Scan for the cell matching the given text and deliver its [x, y] coordinate at center. 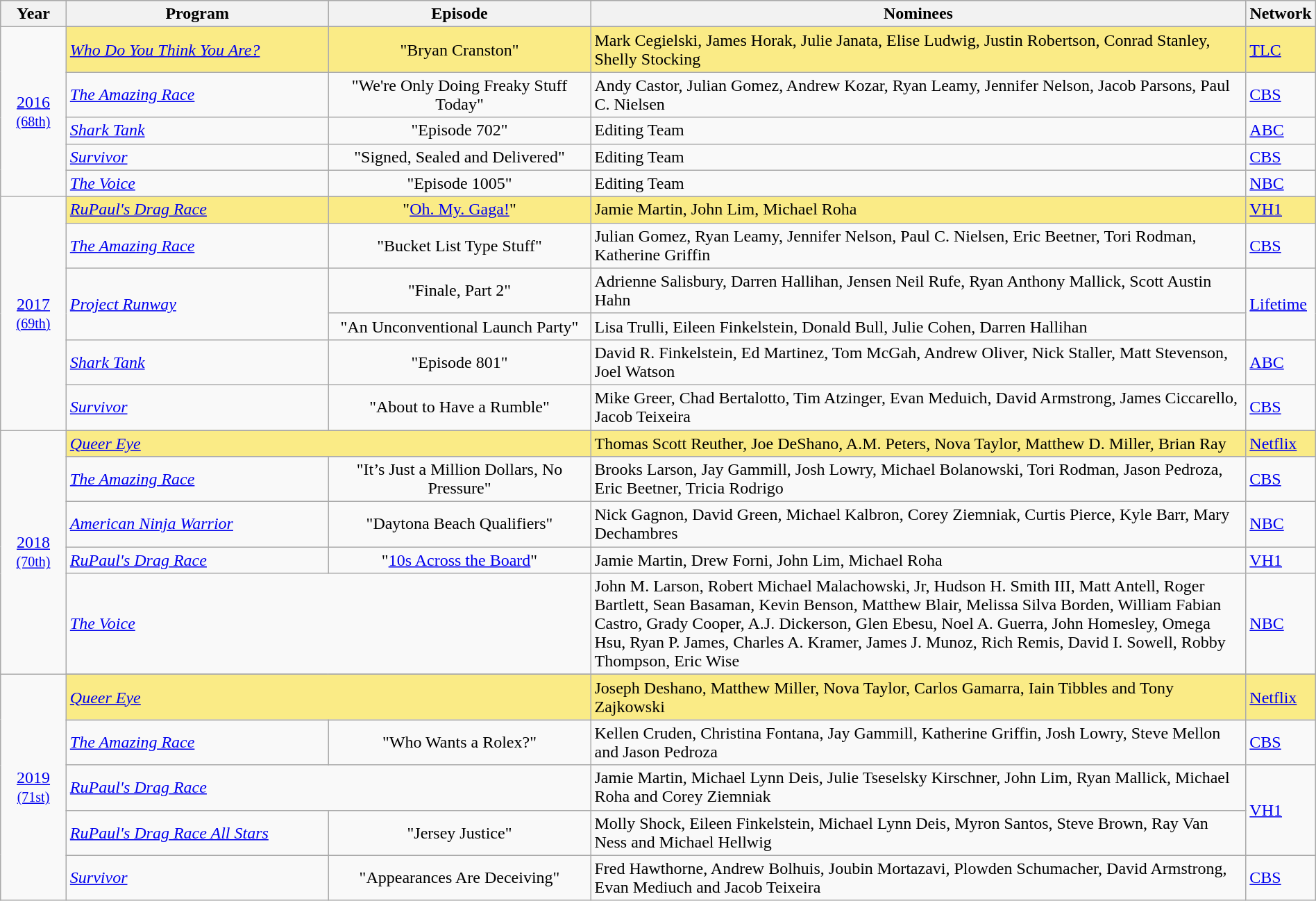
"Bryan Cranston" [459, 50]
"About to Have a Rumble" [459, 407]
Jamie Martin, Drew Forni, John Lim, Michael Roha [918, 560]
Network [1281, 14]
Molly Shock, Eileen Finkelstein, Michael Lynn Deis, Myron Santos, Steve Brown, Ray Van Ness and Michael Hellwig [918, 833]
RuPaul's Drag Race All Stars [197, 833]
"Episode 801" [459, 362]
"Oh. My. Gaga!" [459, 210]
2017(69th) [33, 313]
"Jersey Justice" [459, 833]
"Bucket List Type Stuff" [459, 246]
Mark Cegielski, James Horak, Julie Janata, Elise Ludwig, Justin Robertson, Conrad Stanley, Shelly Stocking [918, 50]
TLC [1281, 50]
Year [33, 14]
"An Unconventional Launch Party" [459, 326]
Who Do You Think You Are? [197, 50]
Adrienne Salisbury, Darren Hallihan, Jensen Neil Rufe, Ryan Anthony Mallick, Scott Austin Hahn [918, 290]
2018(70th) [33, 553]
Joseph Deshano, Matthew Miller, Nova Taylor, Carlos Gamarra, Iain Tibbles and Tony Zajkowski [918, 697]
Nominees [918, 14]
Kellen Cruden, Christina Fontana, Jay Gammill, Katherine Griffin, Josh Lowry, Steve Mellon and Jason Pedroza [918, 743]
David R. Finkelstein, Ed Martinez, Tom McGah, Andrew Oliver, Nick Staller, Matt Stevenson, Joel Watson [918, 362]
Lisa Trulli, Eileen Finkelstein, Donald Bull, Julie Cohen, Darren Hallihan [918, 326]
"Episode 702" [459, 130]
Jamie Martin, John Lim, Michael Roha [918, 210]
Julian Gomez, Ryan Leamy, Jennifer Nelson, Paul C. Nielsen, Eric Beetner, Tori Rodman, Katherine Griffin [918, 246]
Brooks Larson, Jay Gammill, Josh Lowry, Michael Bolanowski, Tori Rodman, Jason Pedroza, Eric Beetner, Tricia Rodrigo [918, 479]
Nick Gagnon, David Green, Michael Kalbron, Corey Ziemniak, Curtis Pierce, Kyle Barr, Mary Dechambres [918, 525]
"Finale, Part 2" [459, 290]
Episode [459, 14]
"Episode 1005" [459, 183]
"Daytona Beach Qualifiers" [459, 525]
Mike Greer, Chad Bertalotto, Tim Atzinger, Evan Meduich, David Armstrong, James Ciccarello, Jacob Teixeira [918, 407]
"We're Only Doing Freaky Stuff Today" [459, 94]
Fred Hawthorne, Andrew Bolhuis, Joubin Mortazavi, Plowden Schumacher, David Armstrong, Evan Mediuch and Jacob Teixeira [918, 877]
American Ninja Warrior [197, 525]
Jamie Martin, Michael Lynn Deis, Julie Tseselsky Kirschner, John Lim, Ryan Mallick, Michael Roha and Corey Ziemniak [918, 787]
"10s Across the Board" [459, 560]
2016(68th) [33, 112]
"Who Wants a Rolex?" [459, 743]
Lifetime [1281, 304]
"It’s Just a Million Dollars, No Pressure" [459, 479]
"Signed, Sealed and Delivered" [459, 157]
Program [197, 14]
Andy Castor, Julian Gomez, Andrew Kozar, Ryan Leamy, Jennifer Nelson, Jacob Parsons, Paul C. Nielsen [918, 94]
Thomas Scott Reuther, Joe DeShano, A.M. Peters, Nova Taylor, Matthew D. Miller, Brian Ray [918, 444]
Project Runway [197, 304]
"Appearances Are Deceiving" [459, 877]
2019(71st) [33, 787]
